Identify which cell holds the provided text, then report its (x, y) central coordinate. 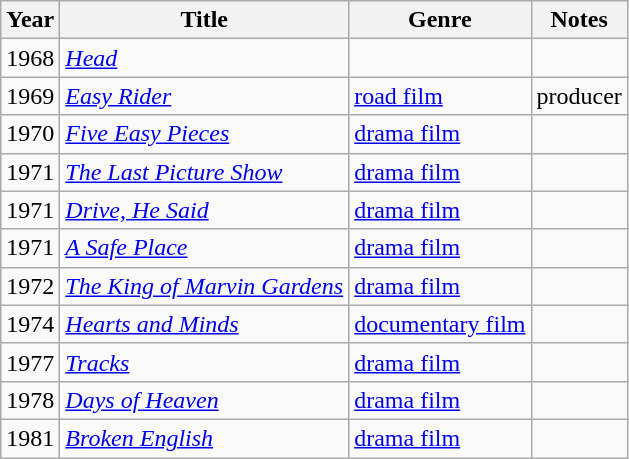
1969 (30, 96)
1968 (30, 58)
Broken English (204, 438)
A Safe Place (204, 248)
The King of Marvin Gardens (204, 286)
Year (30, 20)
Drive, He Said (204, 210)
producer (579, 96)
Notes (579, 20)
Hearts and Minds (204, 324)
1981 (30, 438)
documentary film (440, 324)
1978 (30, 400)
1970 (30, 134)
1974 (30, 324)
Genre (440, 20)
Easy Rider (204, 96)
Title (204, 20)
road film (440, 96)
The Last Picture Show (204, 172)
Head (204, 58)
Five Easy Pieces (204, 134)
Tracks (204, 362)
1972 (30, 286)
Days of Heaven (204, 400)
1977 (30, 362)
